Capture the cell that displays the provided text and extract its (X, Y) central coordinate. 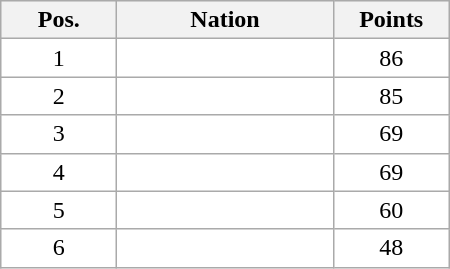
85 (391, 96)
86 (391, 58)
5 (59, 210)
Points (391, 20)
4 (59, 172)
Pos. (59, 20)
3 (59, 134)
60 (391, 210)
6 (59, 248)
2 (59, 96)
1 (59, 58)
Nation (225, 20)
48 (391, 248)
